Provide the [x, y] coordinate of the cell's center where the given text is located.  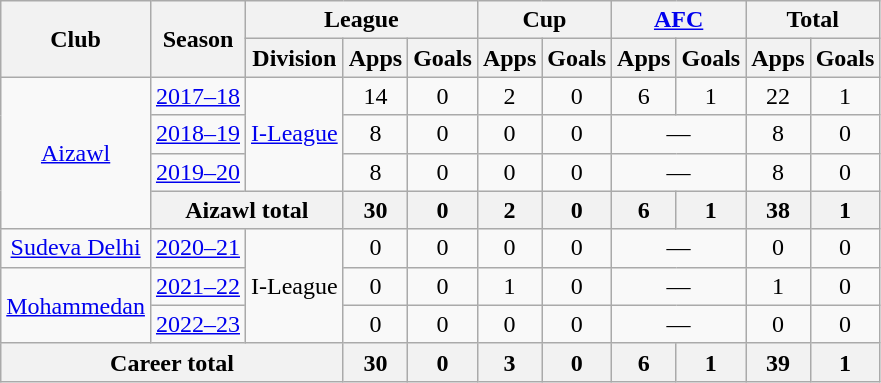
AFC [679, 20]
Total [813, 20]
2017–18 [198, 96]
Season [198, 39]
2020–21 [198, 248]
Career total [172, 362]
Aizawl [76, 153]
Aizawl total [246, 210]
2018–19 [198, 134]
Cup [544, 20]
Mohammedan [76, 305]
League [362, 20]
Division [295, 58]
2021–22 [198, 286]
14 [375, 96]
38 [778, 210]
22 [778, 96]
2019–20 [198, 172]
39 [778, 362]
2022–23 [198, 324]
Sudeva Delhi [76, 248]
Club [76, 39]
3 [509, 362]
